Pinpoint the cell where the given text exists, returning its [X, Y] midpoint coordinate. 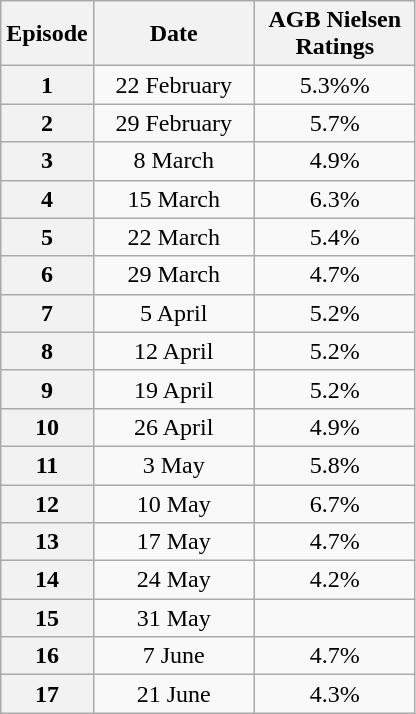
4.3% [334, 694]
8 [47, 351]
Episode [47, 34]
11 [47, 465]
21 June [174, 694]
3 May [174, 465]
4.2% [334, 580]
15 [47, 618]
5.4% [334, 237]
14 [47, 580]
1 [47, 85]
7 [47, 313]
8 March [174, 161]
17 [47, 694]
6 [47, 275]
22 March [174, 237]
12 [47, 503]
22 February [174, 85]
10 May [174, 503]
Date [174, 34]
12 April [174, 351]
9 [47, 389]
6.7% [334, 503]
17 May [174, 542]
10 [47, 427]
2 [47, 123]
29 February [174, 123]
AGB NielsenRatings [334, 34]
5 April [174, 313]
5.7% [334, 123]
4 [47, 199]
6.3% [334, 199]
26 April [174, 427]
5.3%% [334, 85]
24 May [174, 580]
5 [47, 237]
13 [47, 542]
5.8% [334, 465]
7 June [174, 656]
29 March [174, 275]
16 [47, 656]
3 [47, 161]
15 March [174, 199]
19 April [174, 389]
31 May [174, 618]
